Scan for the cell matching the given text and deliver its [X, Y] coordinate at center. 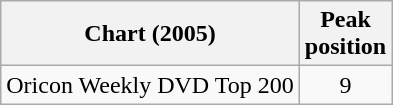
Oricon Weekly DVD Top 200 [150, 85]
Peakposition [345, 34]
Chart (2005) [150, 34]
9 [345, 85]
